Locate the cell with the specified text and output its [x, y] center coordinate. 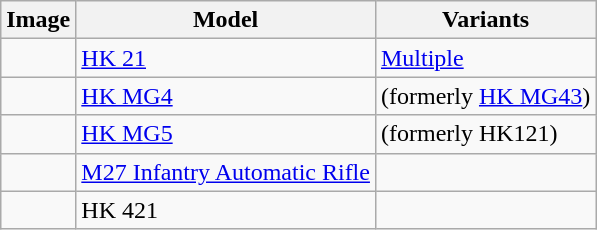
HK 21 [226, 58]
Model [226, 20]
HK 421 [226, 210]
(formerly HK MG43) [485, 96]
(formerly HK121) [485, 134]
Image [38, 20]
HK MG5 [226, 134]
M27 Infantry Automatic Rifle [226, 172]
Variants [485, 20]
Multiple [485, 58]
HK MG4 [226, 96]
